Scan for the cell matching the given text and deliver its (x, y) coordinate at center. 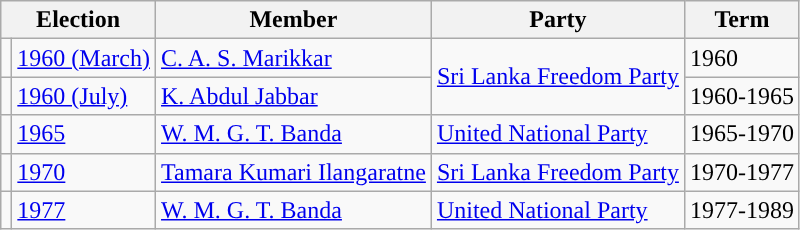
1960 (July) (84, 96)
1970 (84, 172)
1977 (84, 210)
1960 (742, 58)
1965-1970 (742, 134)
1960-1965 (742, 96)
Term (742, 20)
1960 (March) (84, 58)
1965 (84, 134)
K. Abdul Jabbar (294, 96)
Party (558, 20)
1970-1977 (742, 172)
Member (294, 20)
1977-1989 (742, 210)
C. A. S. Marikkar (294, 58)
Election (78, 20)
Tamara Kumari Ilangaratne (294, 172)
